Determine the (x, y) coordinate at the center of the cell enclosing the given text.  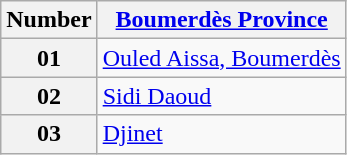
Boumerdès Province (222, 20)
01 (49, 58)
Djinet (222, 134)
Number (49, 20)
Ouled Aissa, Boumerdès (222, 58)
03 (49, 134)
02 (49, 96)
Sidi Daoud (222, 96)
